Output the [X, Y] coordinate of the center of the cell containing the given text.  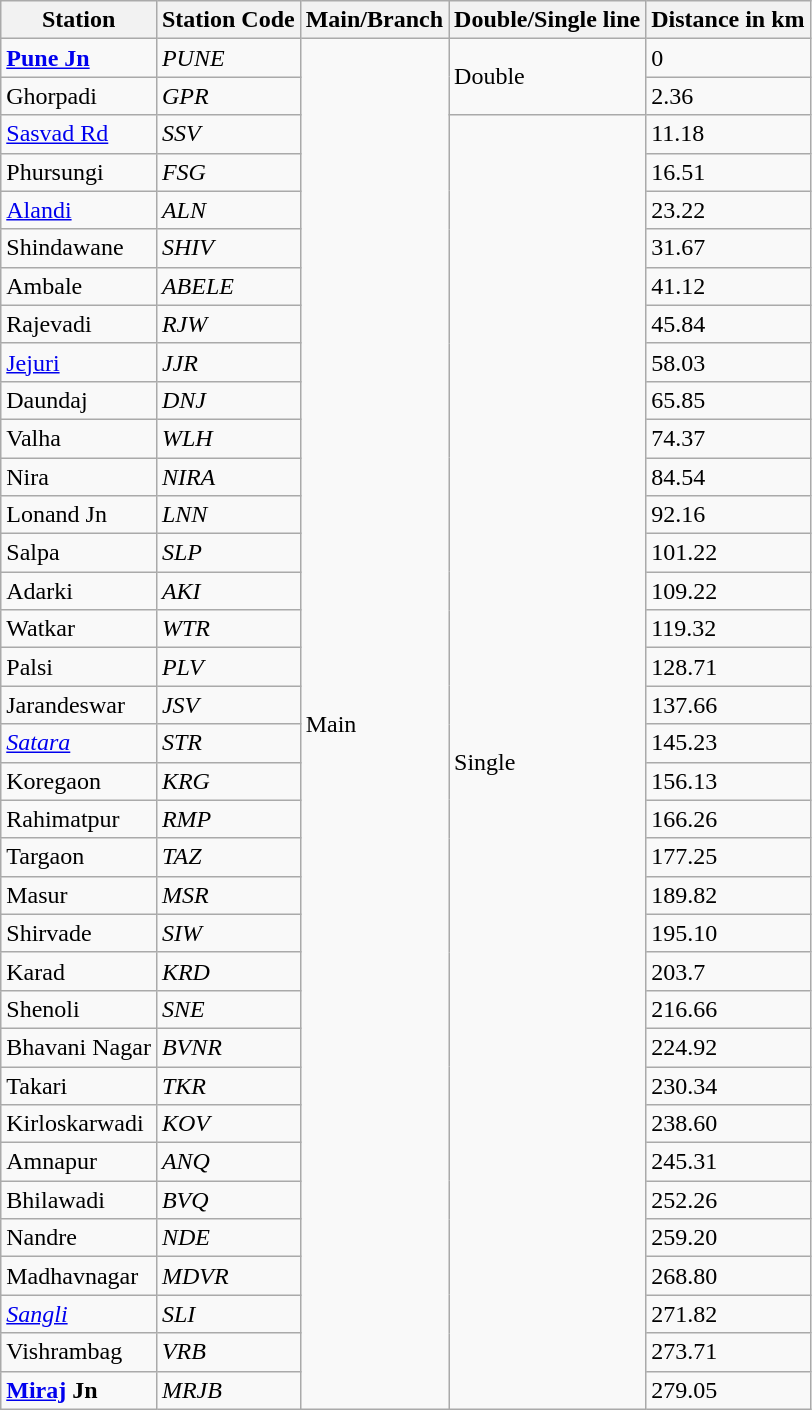
74.37 [728, 438]
Satara [79, 743]
92.16 [728, 515]
Kirloskarwadi [79, 1124]
NIRA [228, 477]
259.20 [728, 1238]
Bhilawadi [79, 1200]
271.82 [728, 1314]
101.22 [728, 553]
145.23 [728, 743]
Main/Branch [374, 20]
177.25 [728, 857]
FSG [228, 172]
AKI [228, 591]
65.85 [728, 400]
KRD [228, 971]
41.12 [728, 286]
Station Code [228, 20]
MSR [228, 895]
Jarandeswar [79, 705]
Madhavnagar [79, 1276]
Double [548, 77]
ALN [228, 210]
156.13 [728, 781]
216.66 [728, 1009]
Bhavani Nagar [79, 1047]
DNJ [228, 400]
109.22 [728, 591]
LNN [228, 515]
45.84 [728, 324]
Alandi [79, 210]
Shindawane [79, 248]
TAZ [228, 857]
16.51 [728, 172]
NDE [228, 1238]
137.66 [728, 705]
Shenoli [79, 1009]
Palsi [79, 667]
279.05 [728, 1390]
189.82 [728, 895]
Salpa [79, 553]
Sasvad Rd [79, 134]
Station [79, 20]
PLV [228, 667]
Karad [79, 971]
2.36 [728, 96]
WTR [228, 629]
203.7 [728, 971]
23.22 [728, 210]
MRJB [228, 1390]
VRB [228, 1352]
31.67 [728, 248]
Daundaj [79, 400]
Lonand Jn [79, 515]
11.18 [728, 134]
Phursungi [79, 172]
STR [228, 743]
WLH [228, 438]
SLP [228, 553]
0 [728, 58]
Masur [79, 895]
SNE [228, 1009]
Valha [79, 438]
Distance in km [728, 20]
238.60 [728, 1124]
PUNE [228, 58]
Shirvade [79, 933]
Rajevadi [79, 324]
SHIV [228, 248]
TKR [228, 1085]
BVQ [228, 1200]
Amnapur [79, 1162]
Jejuri [79, 362]
Double/Single line [548, 20]
RJW [228, 324]
KRG [228, 781]
245.31 [728, 1162]
KOV [228, 1124]
Watkar [79, 629]
Targaon [79, 857]
Miraj Jn [79, 1390]
MDVR [228, 1276]
Adarki [79, 591]
Sangli [79, 1314]
SSV [228, 134]
Vishrambag [79, 1352]
84.54 [728, 477]
268.80 [728, 1276]
Nandre [79, 1238]
273.71 [728, 1352]
Rahimatpur [79, 819]
Koregaon [79, 781]
BVNR [228, 1047]
Main [374, 724]
GPR [228, 96]
224.92 [728, 1047]
252.26 [728, 1200]
Takari [79, 1085]
JSV [228, 705]
195.10 [728, 933]
230.34 [728, 1085]
Ghorpadi [79, 96]
JJR [228, 362]
SIW [228, 933]
Single [548, 762]
Nira [79, 477]
SLI [228, 1314]
ANQ [228, 1162]
RMP [228, 819]
Pune Jn [79, 58]
128.71 [728, 667]
ABELE [228, 286]
119.32 [728, 629]
166.26 [728, 819]
Ambale [79, 286]
58.03 [728, 362]
